Return the [x, y] coordinate for the center point of the cell that contains the specified text.  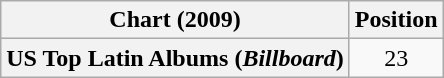
Chart (2009) [176, 20]
23 [396, 58]
US Top Latin Albums (Billboard) [176, 58]
Position [396, 20]
